Pinpoint the cell where the given text exists, returning its [X, Y] midpoint coordinate. 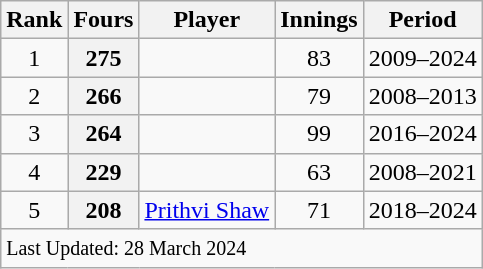
3 [34, 134]
Innings [319, 20]
275 [104, 58]
71 [319, 210]
Prithvi Shaw [207, 210]
2008–2013 [422, 96]
208 [104, 210]
2008–2021 [422, 172]
1 [34, 58]
4 [34, 172]
2018–2024 [422, 210]
2 [34, 96]
79 [319, 96]
229 [104, 172]
Player [207, 20]
5 [34, 210]
2016–2024 [422, 134]
63 [319, 172]
264 [104, 134]
Period [422, 20]
266 [104, 96]
Rank [34, 20]
83 [319, 58]
Last Updated: 28 March 2024 [242, 248]
99 [319, 134]
2009–2024 [422, 58]
Fours [104, 20]
